Return (X, Y) of the center of cell containing provided text 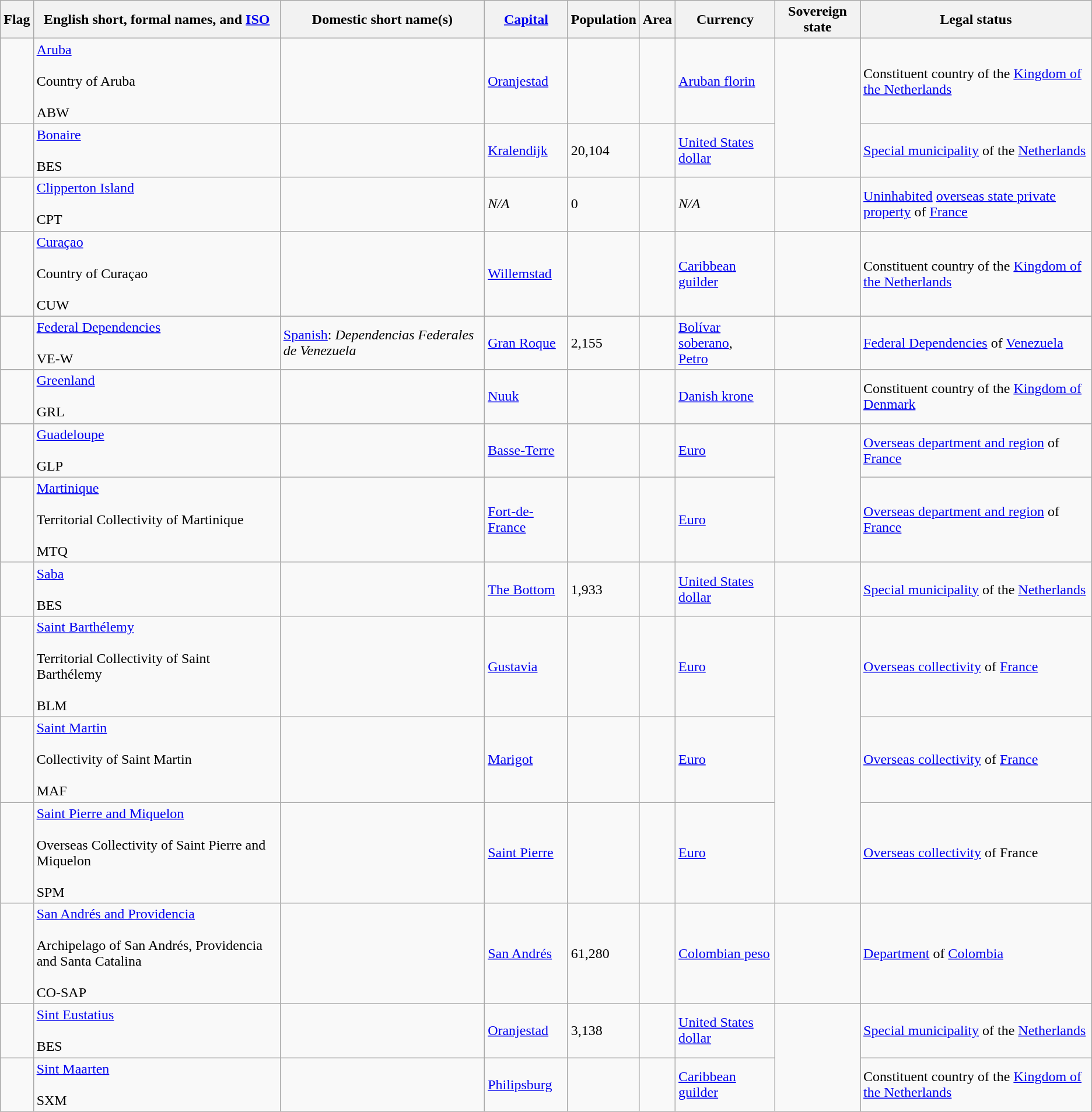
Sint EustatiusBES (156, 1031)
Flag (17, 20)
BonaireBES (156, 150)
2,155 (603, 343)
Area (657, 20)
Basse-Terre (526, 450)
Saint Pierre and MiquelonOverseas Collectivity of Saint Pierre and MiquelonSPM (156, 853)
Marigot (526, 759)
Bolívar soberano,Petro (726, 343)
Saint MartinCollectivity of Saint MartinMAF (156, 759)
Federal DependenciesVE-W (156, 343)
Constituent country of the Kingdom of Denmark (977, 397)
SabaBES (156, 589)
Sint MaartenSXM (156, 1085)
1,933 (603, 589)
English short, formal names, and ISO (156, 20)
Willemstad (526, 273)
San Andrés and ProvidenciaArchipelago of San Andrés, Providencia and Santa CatalinaCO-SAP (156, 954)
Population (603, 20)
GuadeloupeGLP (156, 450)
Philipsburg (526, 1085)
Nuuk (526, 397)
Danish krone (726, 397)
Department of Colombia (977, 954)
Aruban florin (726, 81)
San Andrés (526, 954)
CuraçaoCountry of CuraçaoCUW (156, 273)
The Bottom (526, 589)
Gran Roque (526, 343)
GreenlandGRL (156, 397)
Colombian peso (726, 954)
Clipperton IslandCPT (156, 204)
Domestic short name(s) (382, 20)
0 (603, 204)
Spanish: Dependencias Federales de Venezuela (382, 343)
61,280 (603, 954)
Legal status (977, 20)
Sovereign state (817, 20)
Kralendijk (526, 150)
3,138 (603, 1031)
Capital (526, 20)
Uninhabited overseas state private property of France (977, 204)
Saint BarthélemyTerritorial Collectivity of Saint BarthélemyBLM (156, 666)
Gustavia (526, 666)
MartiniqueTerritorial Collectivity of MartiniqueMTQ (156, 520)
Federal Dependencies of Venezuela (977, 343)
Fort-de-France (526, 520)
20,104 (603, 150)
ArubaCountry of ArubaABW (156, 81)
Currency (726, 20)
Saint Pierre (526, 853)
